Scan for the cell matching the given text and deliver its [x, y] coordinate at center. 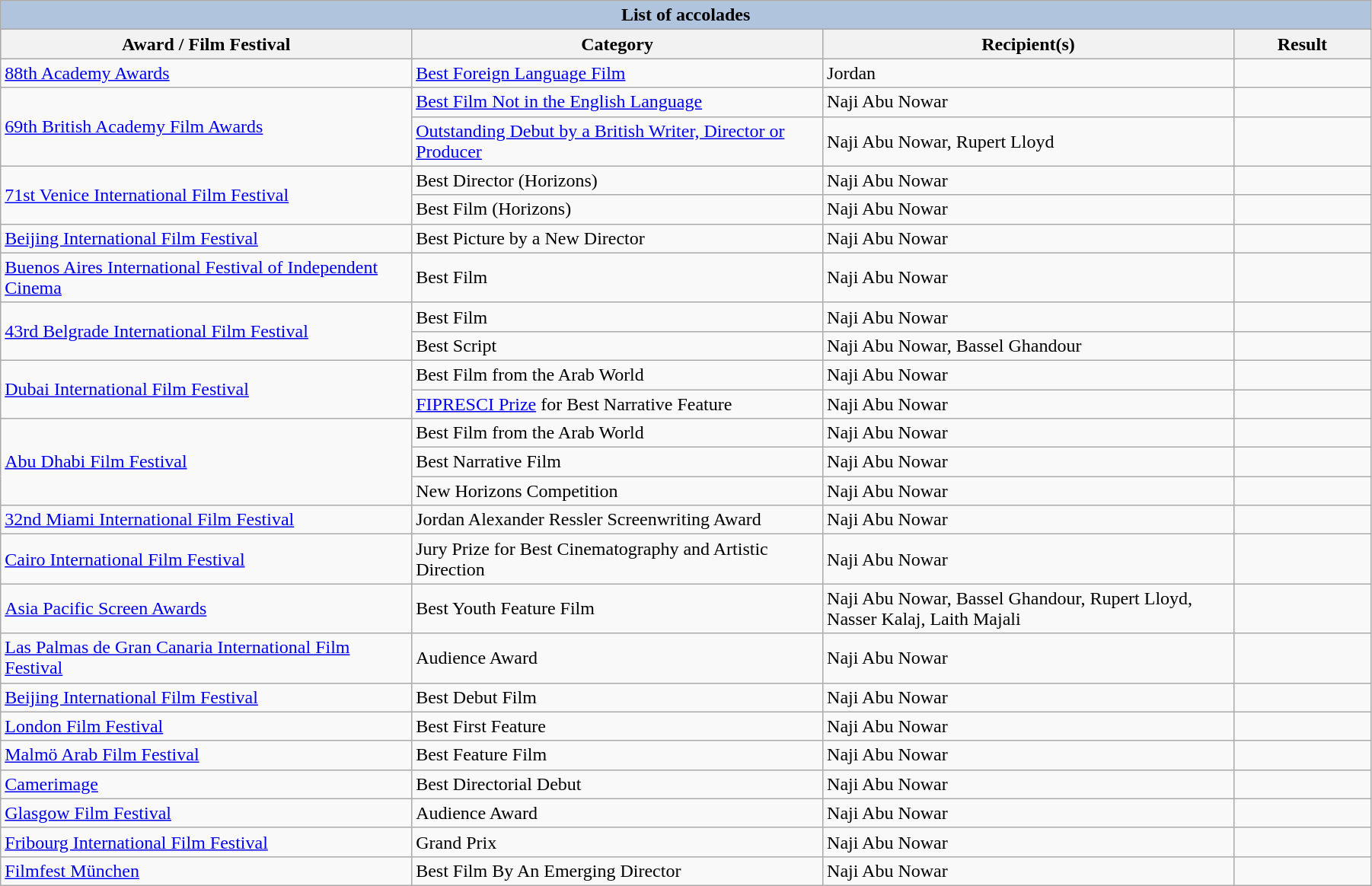
Glasgow Film Festival [206, 813]
Grand Prix [617, 842]
71st Venice International Film Festival [206, 195]
Best Picture by a New Director [617, 238]
New Horizons Competition [617, 491]
Best Debut Film [617, 697]
Category [617, 44]
Asia Pacific Screen Awards [206, 609]
Best First Feature [617, 726]
88th Academy Awards [206, 73]
Best Directorial Debut [617, 784]
Las Palmas de Gran Canaria International Film Festival [206, 658]
Best Feature Film [617, 755]
Malmö Arab Film Festival [206, 755]
Abu Dhabi Film Festival [206, 462]
Best Narrative Film [617, 462]
69th British Academy Film Awards [206, 126]
List of accolades [686, 15]
32nd Miami International Film Festival [206, 520]
Award / Film Festival [206, 44]
Best Script [617, 346]
Jury Prize for Best Cinematography and Artistic Direction [617, 559]
Cairo International Film Festival [206, 559]
Buenos Aires International Festival of Independent Cinema [206, 277]
Best Foreign Language Film [617, 73]
Naji Abu Nowar, Bassel Ghandour, Rupert Lloyd, Nasser Kalaj, Laith Majali [1029, 609]
Outstanding Debut by a British Writer, Director or Producer [617, 142]
Dubai International Film Festival [206, 389]
Fribourg International Film Festival [206, 842]
Filmfest München [206, 871]
Naji Abu Nowar, Rupert Lloyd [1029, 142]
FIPRESCI Prize for Best Narrative Feature [617, 404]
Best Film By An Emerging Director [617, 871]
Jordan [1029, 73]
Naji Abu Nowar, Bassel Ghandour [1029, 346]
Result [1302, 44]
Best Youth Feature Film [617, 609]
Jordan Alexander Ressler Screenwriting Award [617, 520]
Recipient(s) [1029, 44]
Best Director (Horizons) [617, 180]
Best Film Not in the English Language [617, 102]
Camerimage [206, 784]
Best Film (Horizons) [617, 209]
London Film Festival [206, 726]
43rd Belgrade International Film Festival [206, 331]
